Determine the (X, Y) coordinate at the center of the cell enclosing the given text.  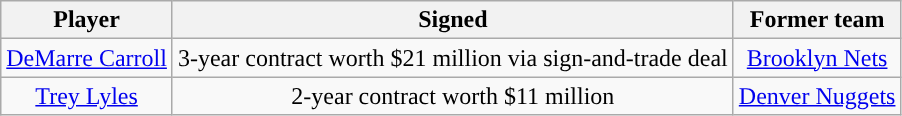
DeMarre Carroll (87, 58)
3-year contract worth $21 million via sign-and-trade deal (452, 58)
2-year contract worth $11 million (452, 96)
Denver Nuggets (817, 96)
Signed (452, 20)
Player (87, 20)
Brooklyn Nets (817, 58)
Former team (817, 20)
Trey Lyles (87, 96)
